Return (X, Y) of the center of cell containing provided text 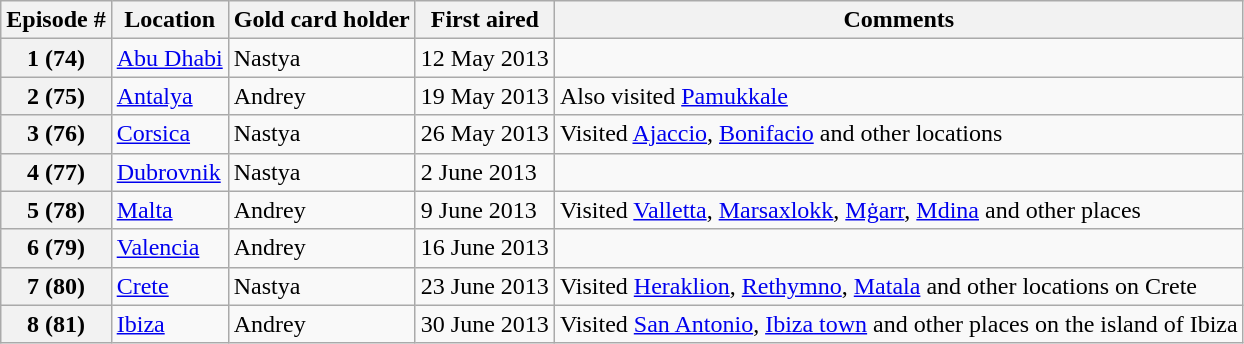
Location (170, 20)
Dubrovnik (170, 172)
Antalya (170, 96)
Ibiza (170, 324)
Corsica (170, 134)
Visited Heraklion, Rethymno, Matala and other locations on Crete (898, 286)
First aired (484, 20)
9 June 2013 (484, 210)
1 (74) (56, 58)
Comments (898, 20)
5 (78) (56, 210)
Visited Ajaccio, Bonifacio and other locations (898, 134)
12 May 2013 (484, 58)
Also visited Pamukkale (898, 96)
26 May 2013 (484, 134)
6 (79) (56, 248)
7 (80) (56, 286)
Visited San Antonio, Ibiza town and other places on the island of Ibiza (898, 324)
Gold card holder (322, 20)
30 June 2013 (484, 324)
16 June 2013 (484, 248)
4 (77) (56, 172)
Crete (170, 286)
19 May 2013 (484, 96)
Valencia (170, 248)
Episode # (56, 20)
23 June 2013 (484, 286)
Abu Dhabi (170, 58)
8 (81) (56, 324)
2 June 2013 (484, 172)
2 (75) (56, 96)
3 (76) (56, 134)
Malta (170, 210)
Visited Valletta, Marsaxlokk, Mġarr, Mdina and other places (898, 210)
